Find where the given text appears and provide that cell's center as (x, y) coordinate. 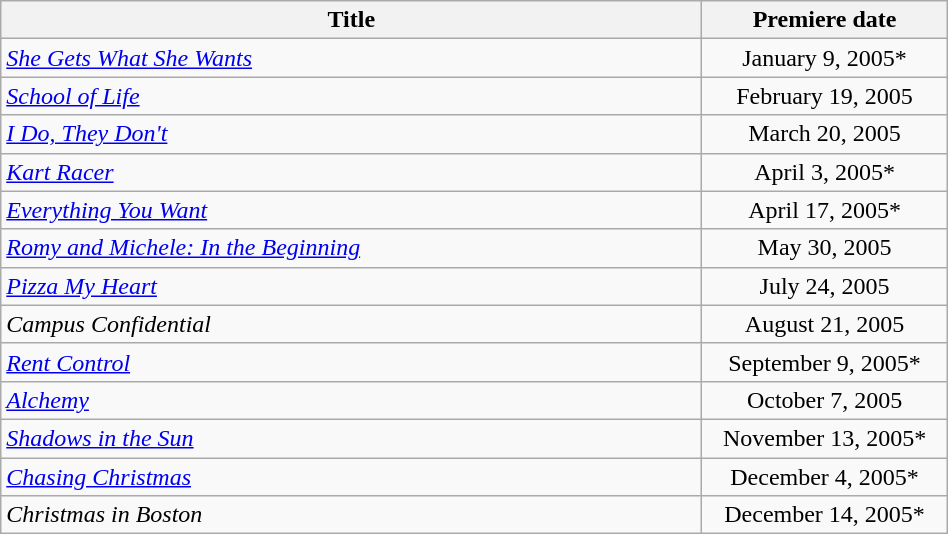
April 3, 2005* (824, 172)
May 30, 2005 (824, 248)
Shadows in the Sun (352, 438)
December 4, 2005* (824, 477)
Premiere date (824, 20)
Kart Racer (352, 172)
Romy and Michele: In the Beginning (352, 248)
Chasing Christmas (352, 477)
Everything You Want (352, 210)
February 19, 2005 (824, 96)
July 24, 2005 (824, 286)
October 7, 2005 (824, 400)
November 13, 2005* (824, 438)
I Do, They Don't (352, 134)
She Gets What She Wants (352, 58)
December 14, 2005* (824, 515)
January 9, 2005* (824, 58)
School of Life (352, 96)
March 20, 2005 (824, 134)
Rent Control (352, 362)
Title (352, 20)
Campus Confidential (352, 324)
September 9, 2005* (824, 362)
Alchemy (352, 400)
August 21, 2005 (824, 324)
Pizza My Heart (352, 286)
April 17, 2005* (824, 210)
Christmas in Boston (352, 515)
